Search for the cell housing the specified text and yield its [X, Y] center coordinate. 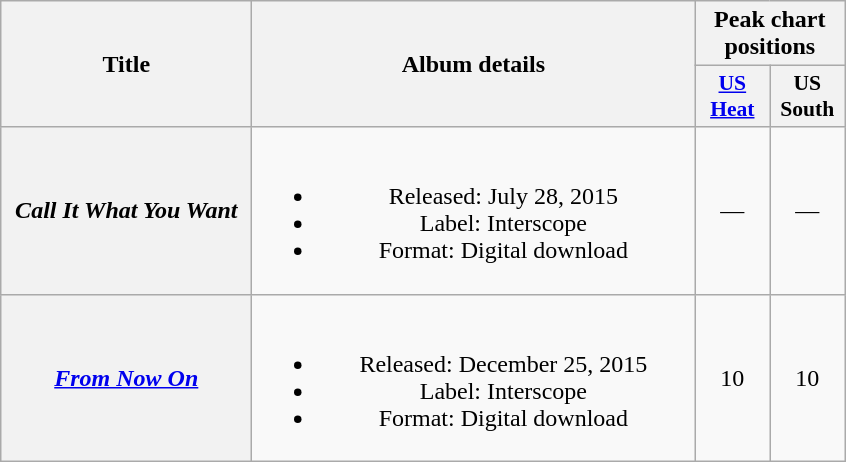
USHeat [732, 96]
Call It What You Want [126, 210]
Peak chart positions [770, 34]
Title [126, 64]
USSouth [808, 96]
From Now On [126, 378]
Album details [474, 64]
Released: December 25, 2015Label: InterscopeFormat: Digital download [474, 378]
Released: July 28, 2015Label: InterscopeFormat: Digital download [474, 210]
